Capture the cell that displays the provided text and extract its [x, y] central coordinate. 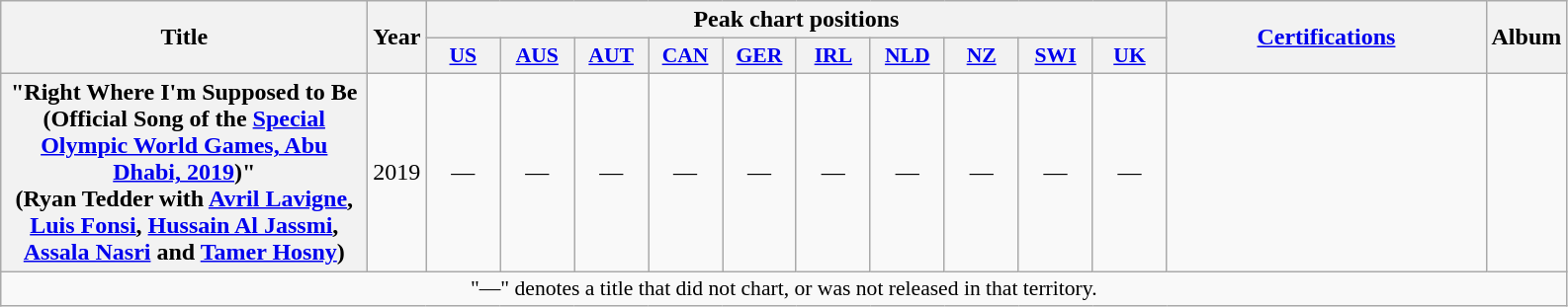
UK [1129, 56]
Year [397, 38]
SWI [1056, 56]
2019 [397, 172]
NZ [981, 56]
Certifications [1327, 38]
Peak chart positions [797, 20]
AUT [611, 56]
"—" denotes a title that did not chart, or was not released in that territory. [784, 288]
CAN [686, 56]
GER [759, 56]
US [463, 56]
IRL [832, 56]
AUS [538, 56]
NLD [908, 56]
Title [184, 38]
Album [1526, 38]
